Capture the cell that displays the provided text and extract its (X, Y) central coordinate. 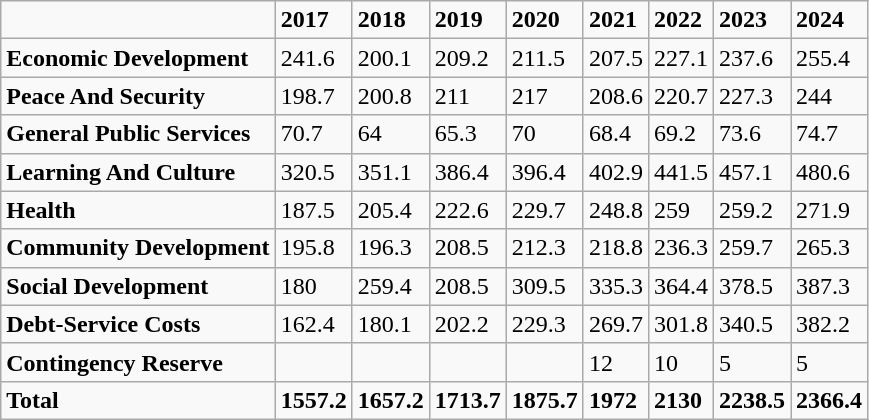
73.6 (752, 134)
Health (138, 210)
402.9 (616, 172)
241.6 (314, 58)
Economic Development (138, 58)
271.9 (830, 210)
207.5 (616, 58)
Peace And Security (138, 96)
255.4 (830, 58)
10 (680, 362)
2022 (680, 20)
1972 (616, 400)
236.3 (680, 248)
Contingency Reserve (138, 362)
2366.4 (830, 400)
2017 (314, 20)
Total (138, 400)
2238.5 (752, 400)
220.7 (680, 96)
187.5 (314, 210)
265.3 (830, 248)
68.4 (616, 134)
208.6 (616, 96)
162.4 (314, 324)
229.7 (544, 210)
64 (390, 134)
205.4 (390, 210)
351.1 (390, 172)
335.3 (616, 286)
74.7 (830, 134)
222.6 (468, 210)
1875.7 (544, 400)
457.1 (752, 172)
320.5 (314, 172)
195.8 (314, 248)
209.2 (468, 58)
340.5 (752, 324)
12 (616, 362)
269.7 (616, 324)
1657.2 (390, 400)
387.3 (830, 286)
180 (314, 286)
Learning And Culture (138, 172)
Social Development (138, 286)
227.3 (752, 96)
212.3 (544, 248)
2023 (752, 20)
480.6 (830, 172)
441.5 (680, 172)
200.8 (390, 96)
65.3 (468, 134)
70.7 (314, 134)
244 (830, 96)
2020 (544, 20)
259.7 (752, 248)
1713.7 (468, 400)
180.1 (390, 324)
Community Development (138, 248)
211.5 (544, 58)
2021 (616, 20)
198.7 (314, 96)
382.2 (830, 324)
259.4 (390, 286)
2019 (468, 20)
248.8 (616, 210)
386.4 (468, 172)
301.8 (680, 324)
378.5 (752, 286)
General Public Services (138, 134)
229.3 (544, 324)
1557.2 (314, 400)
218.8 (616, 248)
259 (680, 210)
196.3 (390, 248)
217 (544, 96)
2024 (830, 20)
237.6 (752, 58)
2018 (390, 20)
364.4 (680, 286)
227.1 (680, 58)
69.2 (680, 134)
396.4 (544, 172)
211 (468, 96)
70 (544, 134)
309.5 (544, 286)
202.2 (468, 324)
200.1 (390, 58)
Debt-Service Costs (138, 324)
259.2 (752, 210)
2130 (680, 400)
